Provide the (x, y) coordinate of the cell's center where the given text is located.  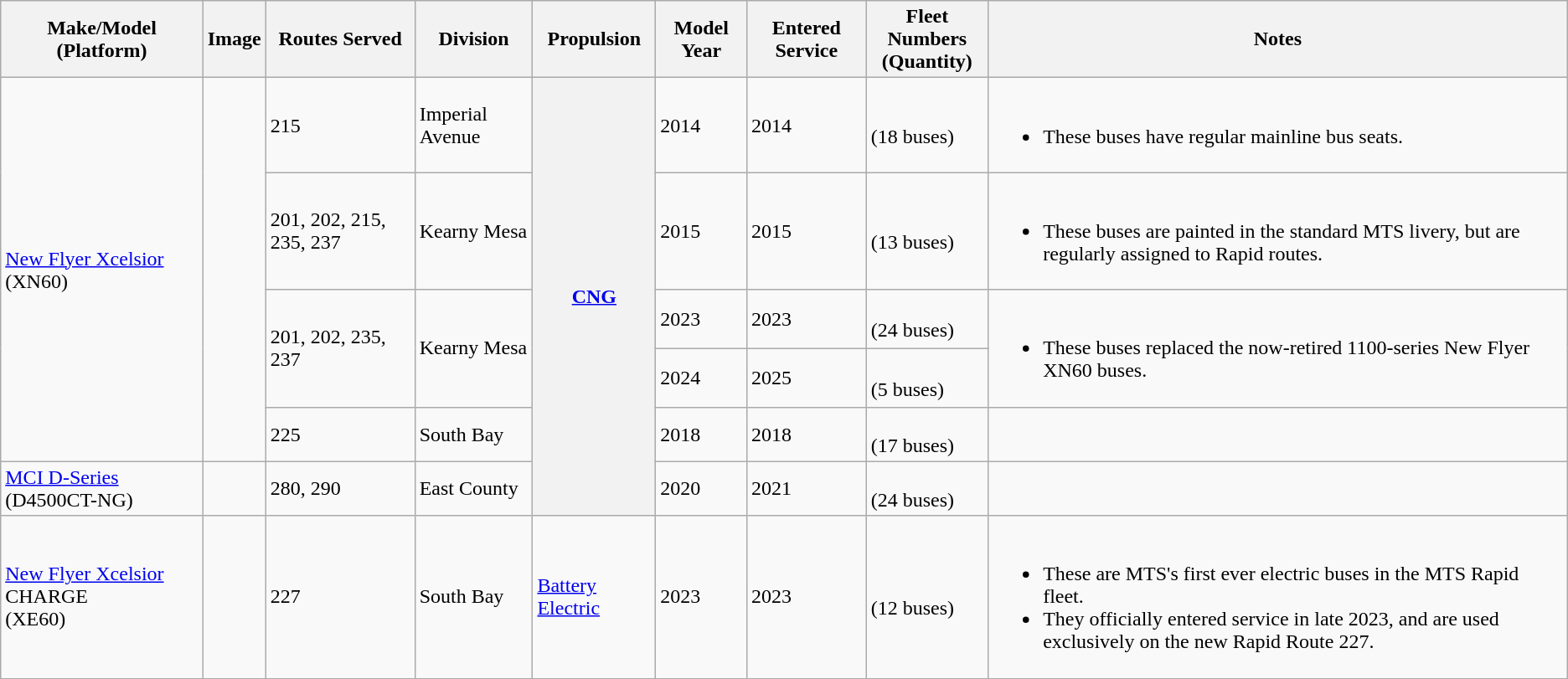
Model Year (702, 39)
Fleet Numbers (Quantity) (927, 39)
Battery Electric (595, 597)
Entered Service (807, 39)
2024 (702, 378)
(18 buses) (927, 126)
(17 buses) (927, 434)
New Flyer Xcelsior(XN60) (102, 270)
227 (340, 597)
215 (340, 126)
Routes Served (340, 39)
(13 buses) (927, 231)
Division (474, 39)
These buses replaced the now-retired 1100-series New Flyer XN60 buses. (1278, 348)
2025 (807, 378)
East County (474, 489)
These buses are painted in the standard MTS livery, but are regularly assigned to Rapid routes. (1278, 231)
201, 202, 215, 235, 237 (340, 231)
Notes (1278, 39)
201, 202, 235, 237 (340, 348)
New Flyer Xcelsior CHARGE(XE60) (102, 597)
Imperial Avenue (474, 126)
(5 buses) (927, 378)
280, 290 (340, 489)
These buses have regular mainline bus seats. (1278, 126)
(12 buses) (927, 597)
2021 (807, 489)
225 (340, 434)
Make/Model (Platform) (102, 39)
CNG (595, 296)
Image (235, 39)
Propulsion (595, 39)
MCI D-Series(D4500CT-NG) (102, 489)
2020 (702, 489)
